Identify which cell holds the provided text, then report its (X, Y) central coordinate. 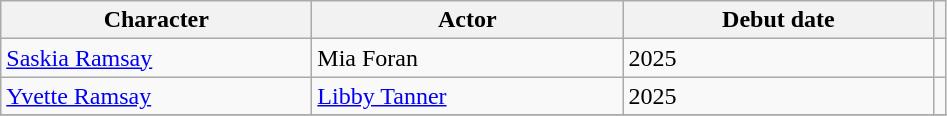
Saskia Ramsay (156, 58)
Mia Foran (468, 58)
Actor (468, 20)
Character (156, 20)
Debut date (778, 20)
Libby Tanner (468, 96)
Yvette Ramsay (156, 96)
